Return the [x, y] coordinate for the center point of the cell that contains the specified text.  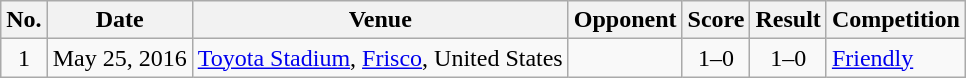
1 [24, 58]
Competition [896, 20]
No. [24, 20]
Friendly [896, 58]
Opponent [625, 20]
Venue [380, 20]
Score [716, 20]
Toyota Stadium, Frisco, United States [380, 58]
Result [788, 20]
May 25, 2016 [120, 58]
Date [120, 20]
